Return (X, Y) of the center of cell containing provided text 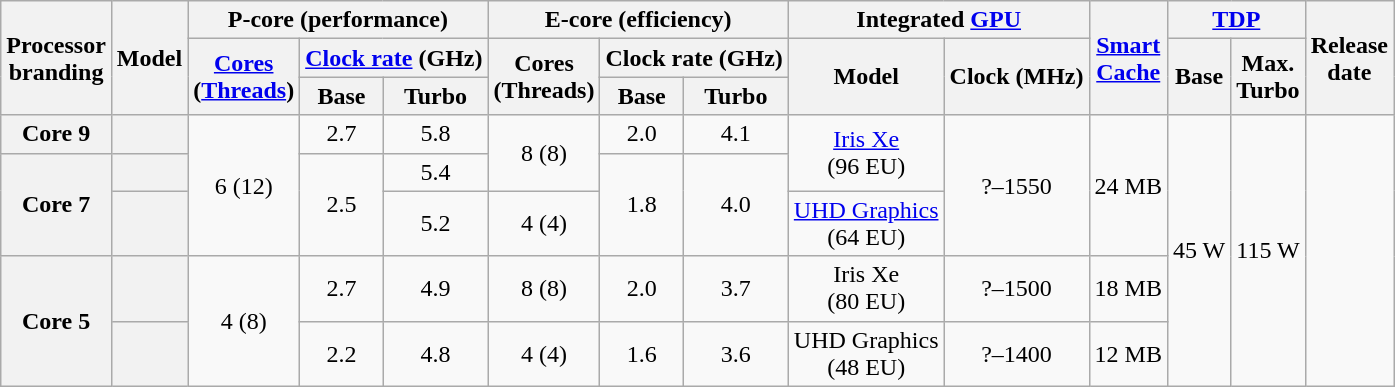
3.6 (736, 354)
?–1550 (1016, 186)
UHD Graphics(64 EU) (866, 224)
5.2 (436, 224)
SmartCache (1128, 58)
5.8 (436, 134)
P-core (performance) (338, 20)
5.4 (436, 172)
3.7 (736, 288)
4.8 (436, 354)
4.0 (736, 204)
Iris Xe(80 EU) (866, 288)
Processorbranding (56, 58)
Core 9 (56, 134)
Clock (MHz) (1016, 77)
Core 7 (56, 204)
6 (12) (244, 186)
Core 5 (56, 321)
UHD Graphics(48 EU) (866, 354)
4.9 (436, 288)
2.5 (342, 204)
1.6 (642, 354)
115 W (1268, 250)
12 MB (1128, 354)
Max.Turbo (1268, 77)
2.2 (342, 354)
1.8 (642, 204)
Integrated GPU (938, 20)
45 W (1198, 250)
?–1500 (1016, 288)
Releasedate (1349, 58)
18 MB (1128, 288)
?–1400 (1016, 354)
TDP (1236, 20)
E-core (efficiency) (638, 20)
4 (8) (244, 321)
24 MB (1128, 186)
Iris Xe(96 EU) (866, 153)
4.1 (736, 134)
